Locate the cell with the specified text and output its [x, y] center coordinate. 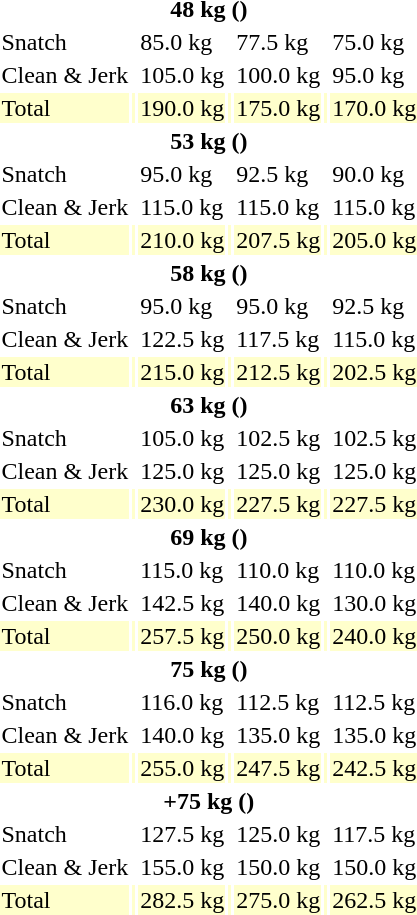
122.5 kg [182, 339]
150.0 kg [278, 867]
117.5 kg [278, 339]
282.5 kg [182, 900]
210.0 kg [182, 240]
215.0 kg [182, 372]
77.5 kg [278, 42]
102.5 kg [278, 438]
212.5 kg [278, 372]
135.0 kg [278, 735]
100.0 kg [278, 75]
250.0 kg [278, 636]
142.5 kg [182, 603]
257.5 kg [182, 636]
110.0 kg [278, 570]
127.5 kg [182, 834]
85.0 kg [182, 42]
190.0 kg [182, 108]
116.0 kg [182, 702]
227.5 kg [278, 504]
255.0 kg [182, 768]
112.5 kg [278, 702]
275.0 kg [278, 900]
175.0 kg [278, 108]
207.5 kg [278, 240]
92.5 kg [278, 174]
155.0 kg [182, 867]
230.0 kg [182, 504]
247.5 kg [278, 768]
